For the text-containing cell, return its midpoint in [x, y] coordinate format. 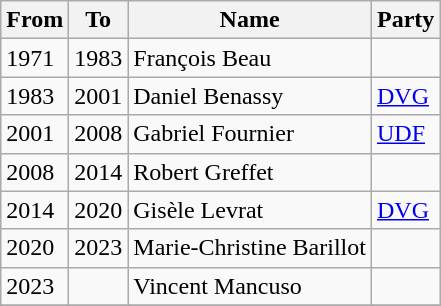
François Beau [250, 58]
Gisèle Levrat [250, 210]
Marie-Christine Barillot [250, 248]
Party [405, 20]
Vincent Mancuso [250, 286]
Name [250, 20]
To [98, 20]
Robert Greffet [250, 172]
Daniel Benassy [250, 96]
1971 [35, 58]
UDF [405, 134]
Gabriel Fournier [250, 134]
From [35, 20]
